From the cell containing the given text, extract its center point as (X, Y) coordinate. 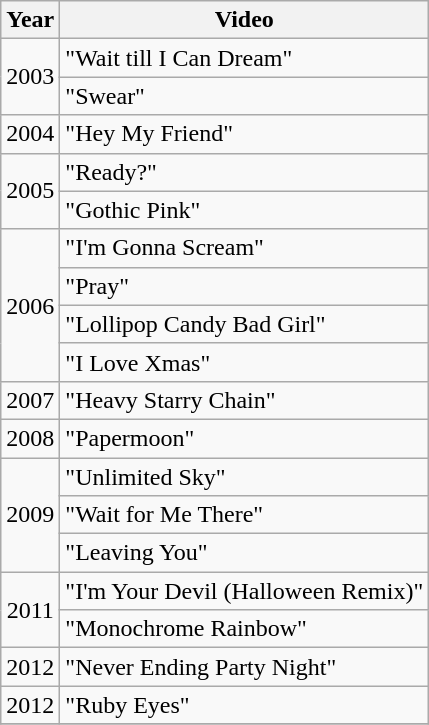
2004 (30, 134)
"Heavy Starry Chain" (244, 400)
"I'm Your Devil (Halloween Remix)" (244, 591)
2009 (30, 515)
"Wait for Me There" (244, 515)
2007 (30, 400)
2005 (30, 191)
"Monochrome Rainbow" (244, 629)
Year (30, 20)
"Leaving You" (244, 553)
"Hey My Friend" (244, 134)
2003 (30, 77)
"Never Ending Party Night" (244, 667)
"Pray" (244, 286)
Video (244, 20)
"Gothic Pink" (244, 210)
2011 (30, 610)
"Unlimited Sky" (244, 477)
"Papermoon" (244, 438)
"Swear" (244, 96)
"I Love Xmas" (244, 362)
"Ruby Eyes" (244, 705)
"I'm Gonna Scream" (244, 248)
"Wait till I Can Dream" (244, 58)
2008 (30, 438)
2006 (30, 305)
"Lollipop Candy Bad Girl" (244, 324)
"Ready?" (244, 172)
